Provide the [x, y] coordinate of the cell's center where the given text is located.  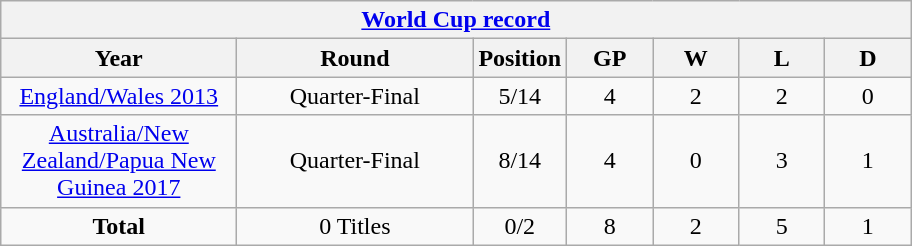
Australia/New Zealand/Papua New Guinea 2017 [119, 161]
L [782, 58]
Position [520, 58]
3 [782, 161]
GP [610, 58]
5/14 [520, 96]
Total [119, 226]
5 [782, 226]
W [696, 58]
England/Wales 2013 [119, 96]
0 Titles [355, 226]
D [868, 58]
Year [119, 58]
World Cup record [456, 20]
Round [355, 58]
8 [610, 226]
0/2 [520, 226]
8/14 [520, 161]
